Find where the given text appears and provide that cell's center as (x, y) coordinate. 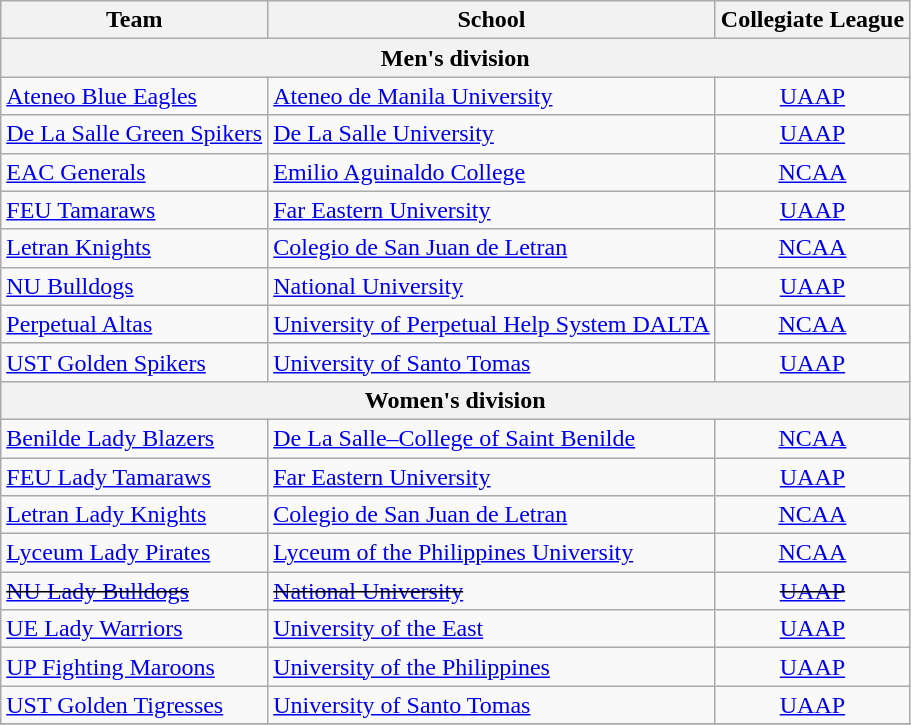
De La Salle–College of Saint Benilde (492, 438)
De La Salle Green Spikers (134, 134)
University of the East (492, 629)
Women's division (456, 400)
UST Golden Spikers (134, 362)
EAC Generals (134, 172)
UE Lady Warriors (134, 629)
De La Salle University (492, 134)
Collegiate League (812, 20)
NU Lady Bulldogs (134, 591)
University of the Philippines (492, 667)
Lyceum of the Philippines University (492, 553)
Letran Knights (134, 248)
FEU Lady Tamaraws (134, 477)
University of Perpetual Help System DALTA (492, 324)
School (492, 20)
Emilio Aguinaldo College (492, 172)
FEU Tamaraws (134, 210)
Letran Lady Knights (134, 515)
NU Bulldogs (134, 286)
Team (134, 20)
UP Fighting Maroons (134, 667)
Lyceum Lady Pirates (134, 553)
Ateneo de Manila University (492, 96)
Perpetual Altas (134, 324)
UST Golden Tigresses (134, 705)
Ateneo Blue Eagles (134, 96)
Benilde Lady Blazers (134, 438)
Men's division (456, 58)
